Output the (x, y) coordinate of the center of the cell containing the given text.  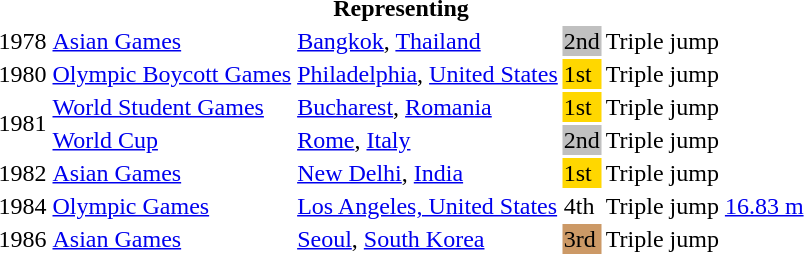
Rome, Italy (428, 140)
Bangkok, Thailand (428, 41)
New Delhi, India (428, 173)
World Cup (172, 140)
3rd (582, 239)
Olympic Games (172, 206)
Bucharest, Romania (428, 107)
Seoul, South Korea (428, 239)
Philadelphia, United States (428, 74)
Olympic Boycott Games (172, 74)
World Student Games (172, 107)
Los Angeles, United States (428, 206)
4th (582, 206)
